Identify which cell holds the provided text, then report its [x, y] central coordinate. 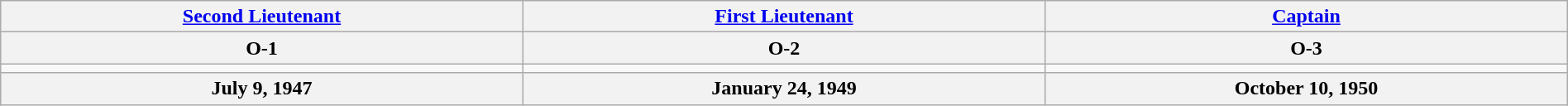
July 9, 1947 [262, 89]
First Lieutenant [784, 17]
January 24, 1949 [784, 89]
Second Lieutenant [262, 17]
O-3 [1307, 48]
October 10, 1950 [1307, 89]
O-2 [784, 48]
O-1 [262, 48]
Captain [1307, 17]
